Capture the cell that displays the provided text and extract its (x, y) central coordinate. 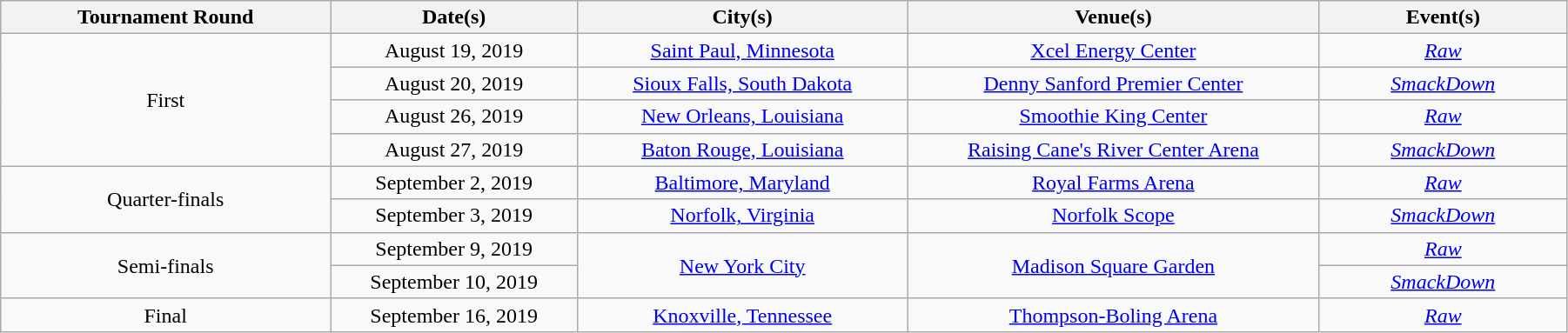
Sioux Falls, South Dakota (743, 83)
City(s) (743, 17)
Tournament Round (165, 17)
New Orleans, Louisiana (743, 117)
Royal Farms Arena (1114, 183)
September 10, 2019 (454, 282)
August 26, 2019 (454, 117)
Venue(s) (1114, 17)
Event(s) (1443, 17)
New York City (743, 265)
Knoxville, Tennessee (743, 315)
September 2, 2019 (454, 183)
Final (165, 315)
September 9, 2019 (454, 249)
Date(s) (454, 17)
Baton Rouge, Louisiana (743, 150)
August 27, 2019 (454, 150)
August 20, 2019 (454, 83)
Saint Paul, Minnesota (743, 50)
Norfolk, Virginia (743, 216)
Denny Sanford Premier Center (1114, 83)
Baltimore, Maryland (743, 183)
First (165, 100)
Raising Cane's River Center Arena (1114, 150)
Norfolk Scope (1114, 216)
September 3, 2019 (454, 216)
Madison Square Garden (1114, 265)
Semi-finals (165, 265)
Thompson-Boling Arena (1114, 315)
September 16, 2019 (454, 315)
Quarter-finals (165, 199)
Smoothie King Center (1114, 117)
Xcel Energy Center (1114, 50)
August 19, 2019 (454, 50)
